Identify which cell holds the provided text, then report its (X, Y) central coordinate. 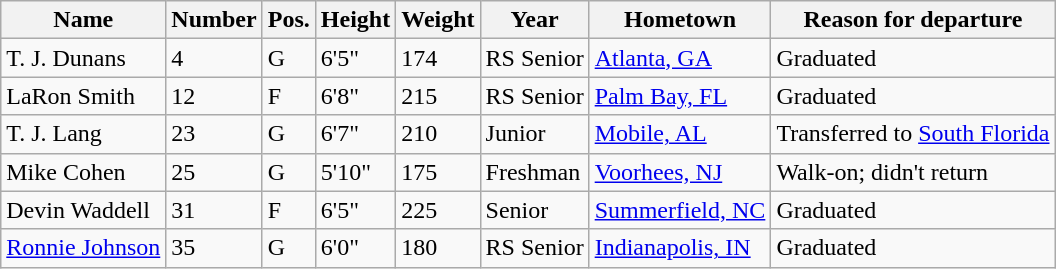
Walk-on; didn't return (913, 172)
215 (438, 96)
175 (438, 172)
Voorhees, NJ (680, 172)
Transferred to South Florida (913, 134)
Mobile, AL (680, 134)
5'10" (355, 172)
Senior (534, 210)
LaRon Smith (84, 96)
Year (534, 20)
Hometown (680, 20)
Weight (438, 20)
23 (214, 134)
Height (355, 20)
31 (214, 210)
Name (84, 20)
210 (438, 134)
Palm Bay, FL (680, 96)
T. J. Lang (84, 134)
12 (214, 96)
Freshman (534, 172)
180 (438, 248)
4 (214, 58)
Devin Waddell (84, 210)
6'0" (355, 248)
Number (214, 20)
6'7" (355, 134)
Pos. (288, 20)
174 (438, 58)
225 (438, 210)
Junior (534, 134)
Mike Cohen (84, 172)
Atlanta, GA (680, 58)
35 (214, 248)
Summerfield, NC (680, 210)
6'8" (355, 96)
T. J. Dunans (84, 58)
Ronnie Johnson (84, 248)
25 (214, 172)
Indianapolis, IN (680, 248)
Reason for departure (913, 20)
